Determine the (X, Y) coordinate at the center of the cell enclosing the given text.  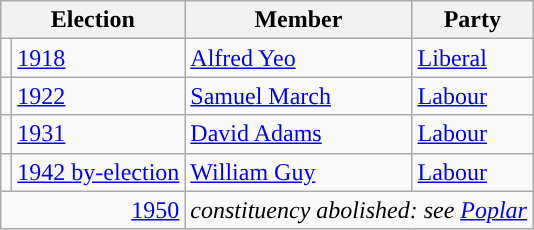
1942 by-election (98, 172)
William Guy (298, 172)
Election (93, 20)
1922 (98, 96)
David Adams (298, 134)
1931 (98, 134)
Member (298, 20)
Alfred Yeo (298, 58)
Samuel March (298, 96)
Party (472, 20)
1950 (93, 210)
1918 (98, 58)
constituency abolished: see Poplar (359, 210)
Liberal (472, 58)
